Provide the [X, Y] coordinate of the cell's center where the given text is located.  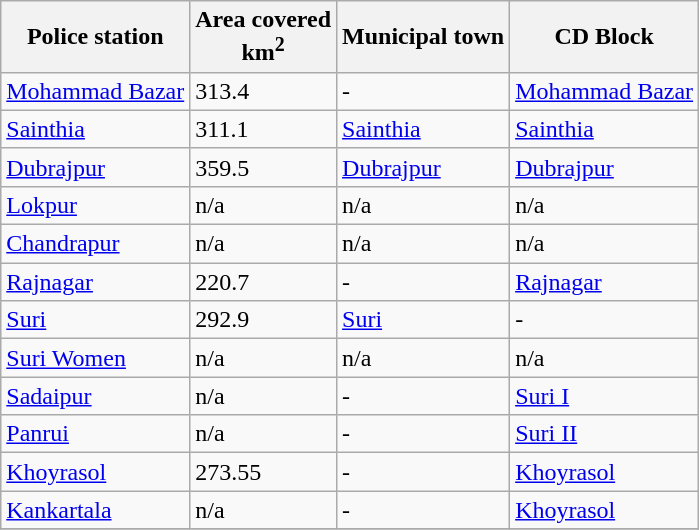
Suri I [604, 396]
CD Block [604, 37]
Police station [96, 37]
Municipal town [424, 37]
Chandrapur [96, 244]
220.7 [264, 282]
292.9 [264, 320]
359.5 [264, 167]
Lokpur [96, 205]
Suri II [604, 434]
Panrui [96, 434]
313.4 [264, 91]
Area coveredkm2 [264, 37]
273.55 [264, 472]
Suri Women [96, 358]
Kankartala [96, 510]
311.1 [264, 129]
Sadaipur [96, 396]
